Output the (x, y) coordinate of the center of the cell containing the given text.  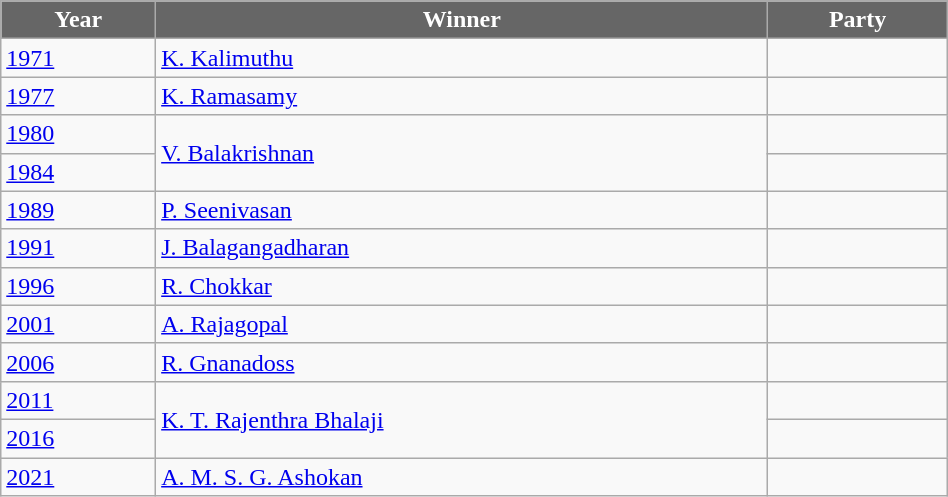
2011 (78, 400)
A. Rajagopal (462, 324)
2016 (78, 438)
1977 (78, 96)
2001 (78, 324)
1980 (78, 134)
K. Ramasamy (462, 96)
1971 (78, 58)
R. Chokkar (462, 286)
Party (858, 20)
2021 (78, 477)
1996 (78, 286)
Winner (462, 20)
2006 (78, 362)
V. Balakrishnan (462, 153)
R. Gnanadoss (462, 362)
1989 (78, 210)
1991 (78, 248)
J. Balagangadharan (462, 248)
1984 (78, 172)
P. Seenivasan (462, 210)
A. M. S. G. Ashokan (462, 477)
K. T. Rajenthra Bhalaji (462, 419)
Year (78, 20)
K. Kalimuthu (462, 58)
